Output the (x, y) coordinate of the center of the cell containing the given text.  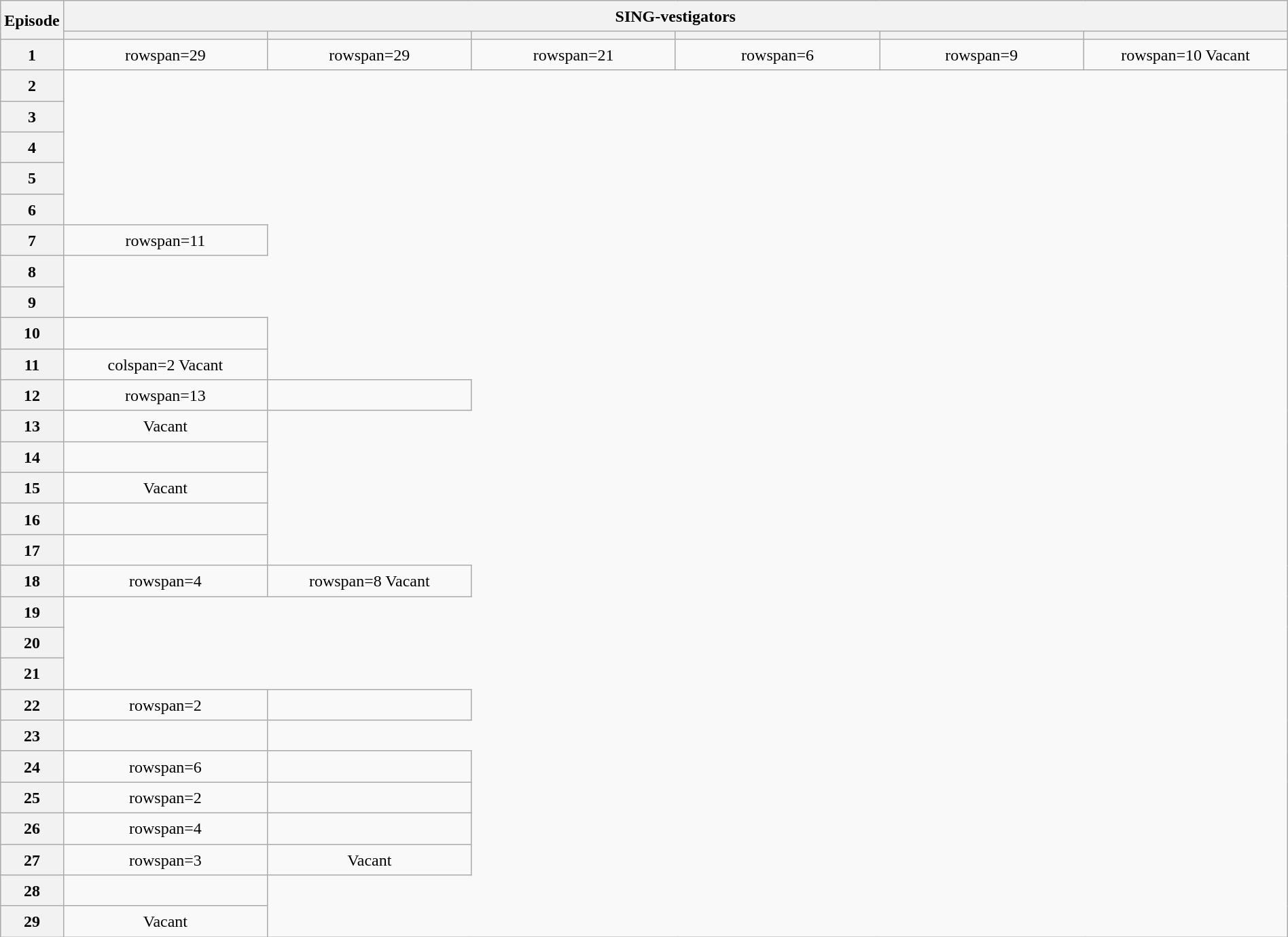
27 (32, 860)
colspan=2 Vacant (165, 364)
28 (32, 891)
24 (32, 766)
11 (32, 364)
SING-vestigators (675, 16)
18 (32, 581)
6 (32, 209)
rowspan=21 (573, 54)
20 (32, 643)
Episode (32, 20)
19 (32, 612)
29 (32, 921)
22 (32, 705)
4 (32, 147)
1 (32, 54)
16 (32, 519)
17 (32, 550)
13 (32, 426)
7 (32, 241)
9 (32, 302)
rowspan=9 (982, 54)
12 (32, 395)
rowspan=8 Vacant (370, 581)
23 (32, 736)
rowspan=11 (165, 241)
10 (32, 333)
26 (32, 828)
rowspan=10 Vacant (1185, 54)
rowspan=13 (165, 395)
5 (32, 179)
25 (32, 798)
14 (32, 457)
rowspan=3 (165, 860)
15 (32, 488)
8 (32, 271)
2 (32, 86)
3 (32, 116)
21 (32, 674)
